Pinpoint the cell where the given text exists, returning its [x, y] midpoint coordinate. 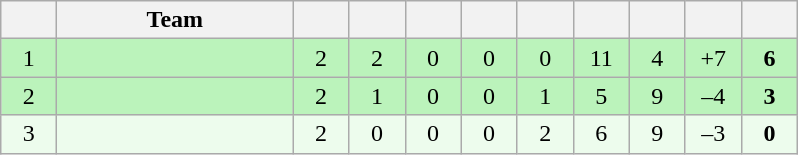
11 [601, 58]
5 [601, 96]
–4 [713, 96]
4 [657, 58]
–3 [713, 134]
Team [175, 20]
+7 [713, 58]
